Identify which cell holds the provided text, then report its [X, Y] central coordinate. 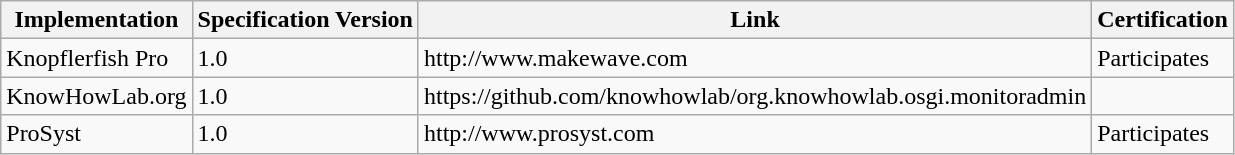
https://github.com/knowhowlab/org.knowhowlab.osgi.monitoradmin [754, 96]
Link [754, 20]
Knopflerfish Pro [96, 58]
http://www.prosyst.com [754, 134]
Implementation [96, 20]
http://www.makewave.com [754, 58]
Certification [1163, 20]
KnowHowLab.org [96, 96]
Specification Version [305, 20]
ProSyst [96, 134]
